Scan for the cell matching the given text and deliver its [X, Y] coordinate at center. 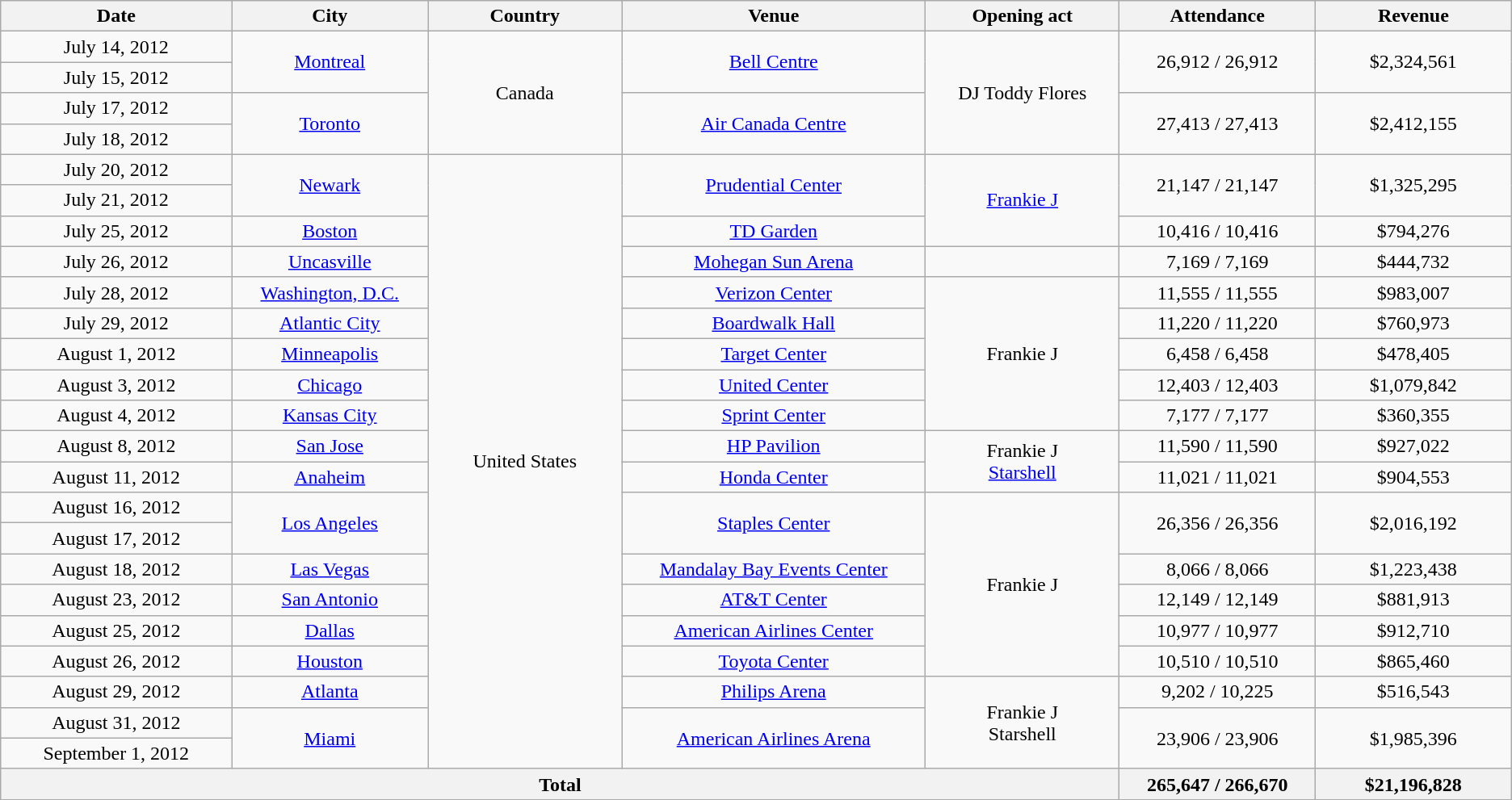
11,220 / 11,220 [1218, 323]
12,149 / 12,149 [1218, 600]
9,202 / 10,225 [1218, 692]
26,912 / 26,912 [1218, 62]
August 4, 2012 [116, 416]
10,977 / 10,977 [1218, 630]
United States [525, 462]
Bell Centre [774, 62]
July 21, 2012 [116, 200]
21,147 / 21,147 [1218, 185]
Mohegan Sun Arena [774, 262]
23,906 / 23,906 [1218, 738]
July 15, 2012 [116, 77]
Dallas [330, 630]
$1,079,842 [1413, 385]
$2,324,561 [1413, 62]
Date [116, 16]
DJ Toddy Flores [1023, 93]
Las Vegas [330, 569]
July 18, 2012 [116, 139]
Los Angeles [330, 523]
August 29, 2012 [116, 692]
Target Center [774, 354]
6,458 / 6,458 [1218, 354]
Kansas City [330, 416]
265,647 / 266,670 [1218, 784]
Miami [330, 738]
Total [561, 784]
Verizon Center [774, 292]
Uncasville [330, 262]
Boston [330, 231]
$1,985,396 [1413, 738]
$478,405 [1413, 354]
Country [525, 16]
7,169 / 7,169 [1218, 262]
American Airlines Arena [774, 738]
Mandalay Bay Events Center [774, 569]
August 25, 2012 [116, 630]
HP Pavilion [774, 446]
July 26, 2012 [116, 262]
Prudential Center [774, 185]
$21,196,828 [1413, 784]
August 31, 2012 [116, 723]
July 29, 2012 [116, 323]
Montreal [330, 62]
City [330, 16]
August 17, 2012 [116, 538]
11,021 / 11,021 [1218, 477]
Atlantic City [330, 323]
Toyota Center [774, 661]
Philips Arena [774, 692]
Chicago [330, 385]
August 16, 2012 [116, 508]
Venue [774, 16]
10,416 / 10,416 [1218, 231]
11,555 / 11,555 [1218, 292]
$794,276 [1413, 231]
August 1, 2012 [116, 354]
July 17, 2012 [116, 108]
July 20, 2012 [116, 170]
San Antonio [330, 600]
Washington, D.C. [330, 292]
$444,732 [1413, 262]
11,590 / 11,590 [1218, 446]
$927,022 [1413, 446]
$2,412,155 [1413, 124]
$360,355 [1413, 416]
Revenue [1413, 16]
Canada [525, 93]
$760,973 [1413, 323]
August 18, 2012 [116, 569]
AT&T Center [774, 600]
Honda Center [774, 477]
August 23, 2012 [116, 600]
August 8, 2012 [116, 446]
July 14, 2012 [116, 47]
Anaheim [330, 477]
Opening act [1023, 16]
Boardwalk Hall [774, 323]
United Center [774, 385]
Staples Center [774, 523]
Houston [330, 661]
$904,553 [1413, 477]
Sprint Center [774, 416]
American Airlines Center [774, 630]
7,177 / 7,177 [1218, 416]
Attendance [1218, 16]
August 26, 2012 [116, 661]
September 1, 2012 [116, 753]
10,510 / 10,510 [1218, 661]
August 3, 2012 [116, 385]
$1,223,438 [1413, 569]
July 25, 2012 [116, 231]
Atlanta [330, 692]
Minneapolis [330, 354]
$1,325,295 [1413, 185]
$881,913 [1413, 600]
Newark [330, 185]
Toronto [330, 124]
8,066 / 8,066 [1218, 569]
$516,543 [1413, 692]
San Jose [330, 446]
$865,460 [1413, 661]
$2,016,192 [1413, 523]
Air Canada Centre [774, 124]
12,403 / 12,403 [1218, 385]
$912,710 [1413, 630]
27,413 / 27,413 [1218, 124]
July 28, 2012 [116, 292]
$983,007 [1413, 292]
August 11, 2012 [116, 477]
26,356 / 26,356 [1218, 523]
TD Garden [774, 231]
